Extract the [x, y] coordinate from the center of the cell holding the provided text.  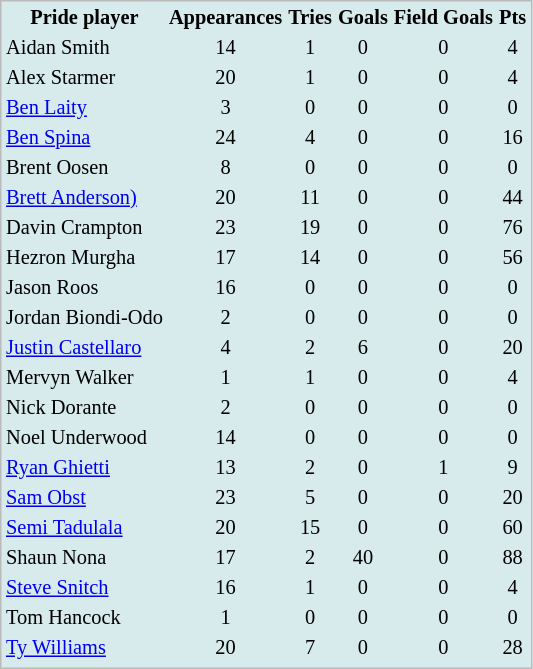
Shaun Nona [84, 558]
Justin Castellaro [84, 348]
Ty Williams [84, 648]
19 [310, 228]
60 [512, 528]
Brett Anderson) [84, 198]
9 [512, 468]
Davin Crampton [84, 228]
Jordan Biondi-Odo [84, 318]
15 [310, 528]
Tom Hancock [84, 618]
5 [310, 498]
44 [512, 198]
Jason Roos [84, 288]
3 [225, 108]
Aidan Smith [84, 48]
Ryan Ghietti [84, 468]
7 [310, 648]
8 [225, 168]
Tries [310, 18]
Ben Laity [84, 108]
88 [512, 558]
Brent Oosen [84, 168]
6 [362, 348]
40 [362, 558]
Mervyn Walker [84, 378]
Field Goals [443, 18]
Hezron Murgha [84, 258]
Semi Tadulala [84, 528]
Steve Snitch [84, 588]
11 [310, 198]
Noel Underwood [84, 438]
Pts [512, 18]
24 [225, 138]
Ben Spina [84, 138]
Nick Dorante [84, 408]
56 [512, 258]
13 [225, 468]
Goals [362, 18]
28 [512, 648]
Alex Starmer [84, 78]
Sam Obst [84, 498]
Appearances [225, 18]
76 [512, 228]
Pride player [84, 18]
